Find where the given text appears and provide that cell's center as (X, Y) coordinate. 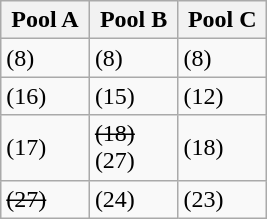
(24) (134, 199)
(15) (134, 96)
(16) (46, 96)
(18) (27) (134, 148)
Pool C (222, 20)
(23) (222, 199)
(18) (222, 148)
Pool A (46, 20)
(27) (46, 199)
Pool B (134, 20)
(17) (46, 148)
(12) (222, 96)
